Locate the cell with the specified text and output its [x, y] center coordinate. 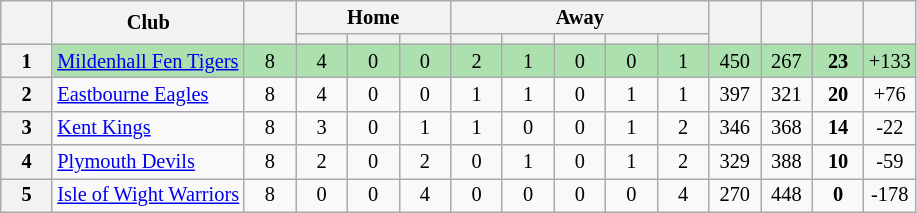
+76 [890, 94]
450 [735, 61]
368 [787, 128]
Mildenhall Fen Tigers [148, 61]
270 [735, 195]
-178 [890, 195]
346 [735, 128]
267 [787, 61]
23 [838, 61]
Club [148, 22]
14 [838, 128]
329 [735, 162]
321 [787, 94]
5 [27, 195]
Eastbourne Eagles [148, 94]
Away [580, 17]
448 [787, 195]
397 [735, 94]
Plymouth Devils [148, 162]
388 [787, 162]
10 [838, 162]
Kent Kings [148, 128]
Isle of Wight Warriors [148, 195]
Home [374, 17]
20 [838, 94]
-22 [890, 128]
+133 [890, 61]
-59 [890, 162]
